Pinpoint the cell where the given text exists, returning its [x, y] midpoint coordinate. 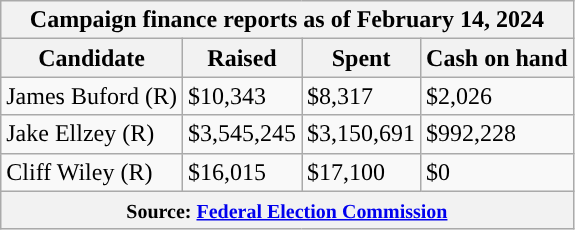
James Buford (R) [92, 96]
Candidate [92, 58]
$0 [497, 172]
$16,015 [242, 172]
$10,343 [242, 96]
Campaign finance reports as of February 14, 2024 [287, 20]
$3,545,245 [242, 134]
Spent [362, 58]
Cash on hand [497, 58]
Jake Ellzey (R) [92, 134]
$8,317 [362, 96]
$992,228 [497, 134]
$3,150,691 [362, 134]
$17,100 [362, 172]
$2,026 [497, 96]
Raised [242, 58]
Cliff Wiley (R) [92, 172]
Source: Federal Election Commission [287, 210]
